Capture the cell that displays the provided text and extract its [x, y] central coordinate. 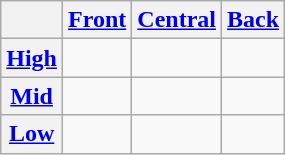
Back [254, 20]
Low [32, 134]
High [32, 58]
Central [177, 20]
Mid [32, 96]
Front [98, 20]
